Identify which cell holds the provided text, then report its [X, Y] central coordinate. 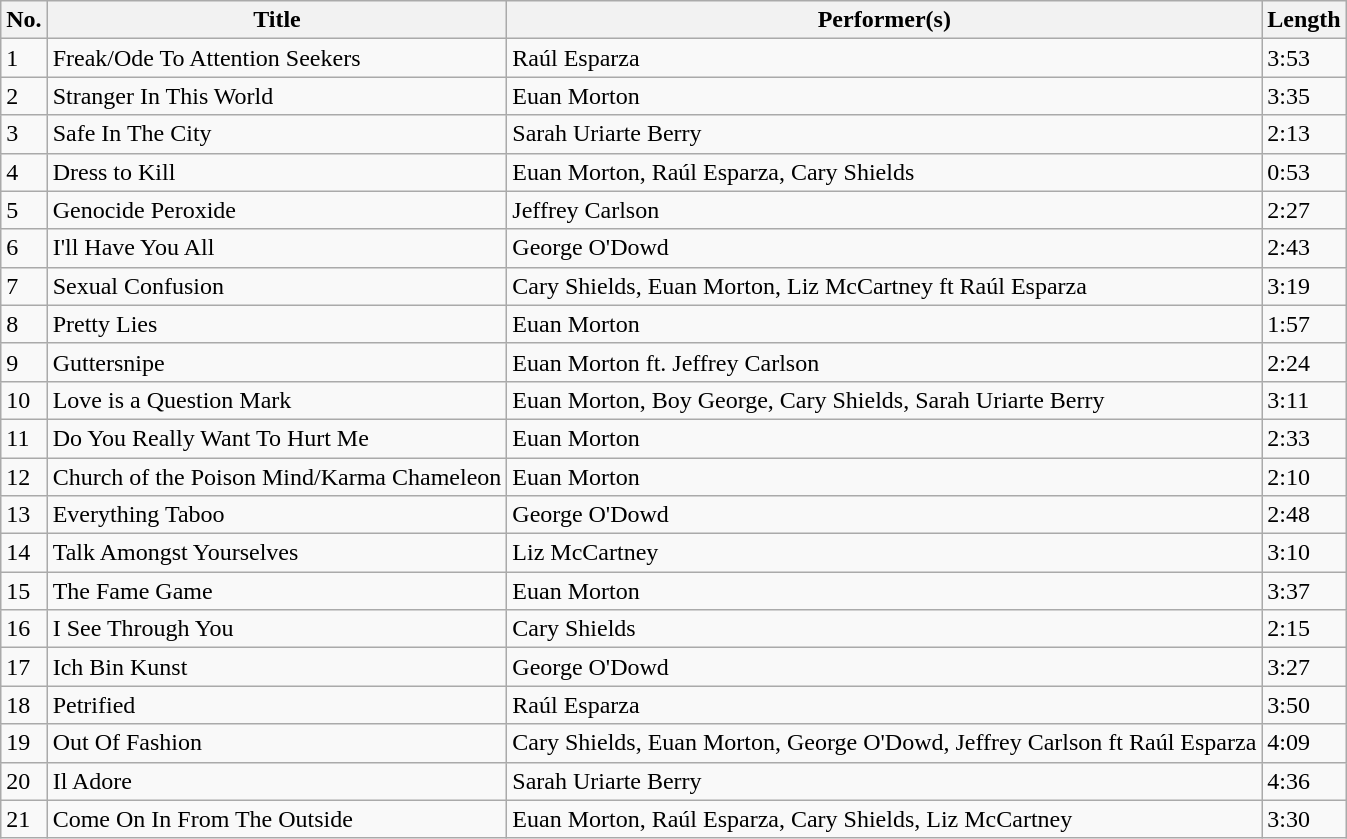
21 [24, 819]
Do You Really Want To Hurt Me [277, 438]
Church of the Poison Mind/Karma Chameleon [277, 477]
Jeffrey Carlson [884, 210]
2:24 [1304, 362]
3:10 [1304, 553]
Petrified [277, 705]
2:15 [1304, 629]
7 [24, 286]
Everything Taboo [277, 515]
Talk Amongst Yourselves [277, 553]
4:36 [1304, 781]
Ich Bin Kunst [277, 667]
2:27 [1304, 210]
18 [24, 705]
2:10 [1304, 477]
Performer(s) [884, 20]
3:37 [1304, 591]
I'll Have You All [277, 248]
14 [24, 553]
3:11 [1304, 400]
Pretty Lies [277, 324]
2 [24, 96]
20 [24, 781]
1:57 [1304, 324]
19 [24, 743]
5 [24, 210]
11 [24, 438]
2:43 [1304, 248]
3:27 [1304, 667]
Love is a Question Mark [277, 400]
Cary Shields, Euan Morton, George O'Dowd, Jeffrey Carlson ft Raúl Esparza [884, 743]
3:19 [1304, 286]
17 [24, 667]
Freak/Ode To Attention Seekers [277, 58]
3 [24, 134]
No. [24, 20]
9 [24, 362]
4:09 [1304, 743]
Genocide Peroxide [277, 210]
Euan Morton ft. Jeffrey Carlson [884, 362]
Length [1304, 20]
12 [24, 477]
3:50 [1304, 705]
2:48 [1304, 515]
16 [24, 629]
Out Of Fashion [277, 743]
10 [24, 400]
1 [24, 58]
Cary Shields [884, 629]
8 [24, 324]
3:35 [1304, 96]
15 [24, 591]
Guttersnipe [277, 362]
Sexual Confusion [277, 286]
4 [24, 172]
Euan Morton, Boy George, Cary Shields, Sarah Uriarte Berry [884, 400]
3:53 [1304, 58]
Cary Shields, Euan Morton, Liz McCartney ft Raúl Esparza [884, 286]
2:33 [1304, 438]
Euan Morton, Raúl Esparza, Cary Shields [884, 172]
0:53 [1304, 172]
Dress to Kill [277, 172]
I See Through You [277, 629]
Stranger In This World [277, 96]
Safe In The City [277, 134]
Liz McCartney [884, 553]
Euan Morton, Raúl Esparza, Cary Shields, Liz McCartney [884, 819]
The Fame Game [277, 591]
Il Adore [277, 781]
Title [277, 20]
3:30 [1304, 819]
Come On In From The Outside [277, 819]
2:13 [1304, 134]
13 [24, 515]
6 [24, 248]
